From the cell containing the given text, extract its center point as (X, Y) coordinate. 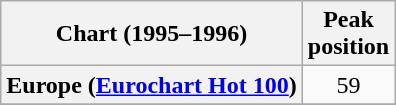
59 (348, 85)
Europe (Eurochart Hot 100) (152, 85)
Chart (1995–1996) (152, 34)
Peakposition (348, 34)
